Search for the cell housing the specified text and yield its (X, Y) center coordinate. 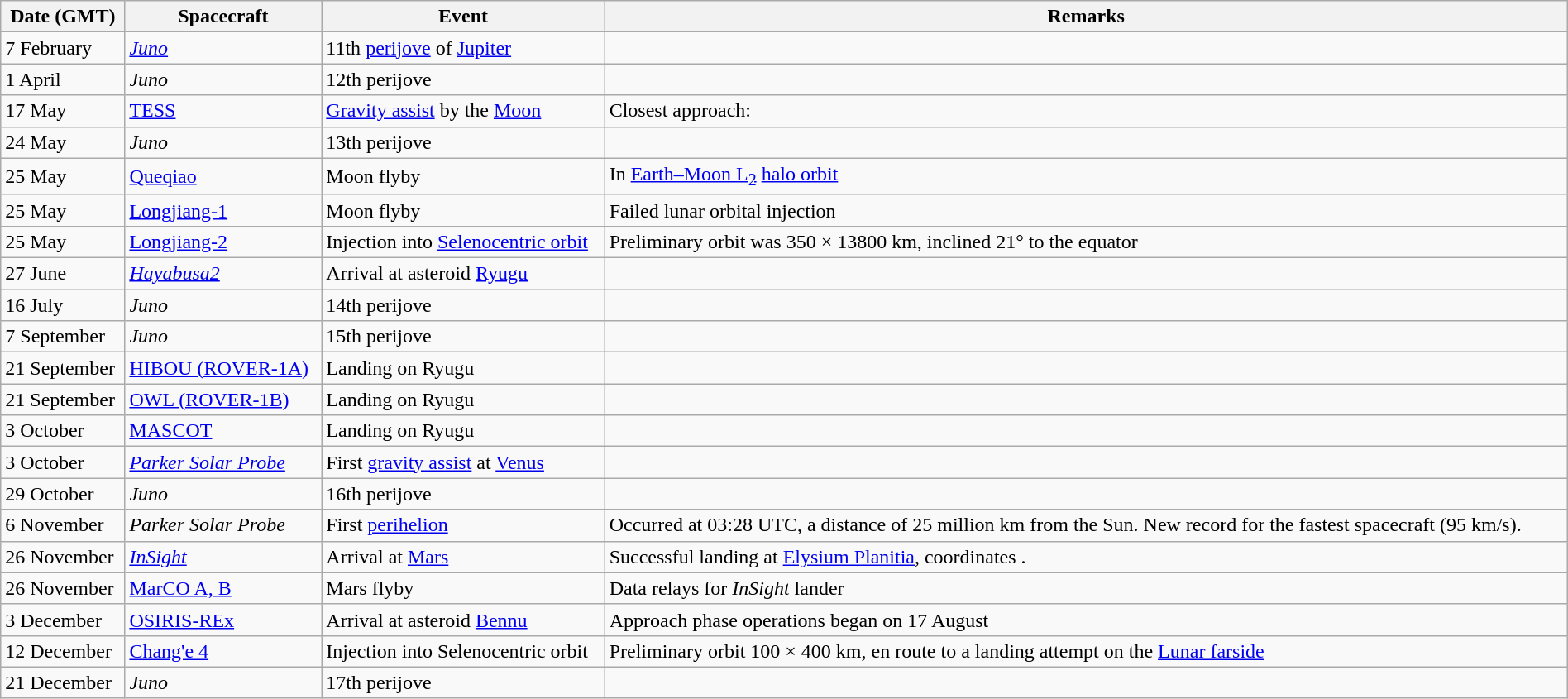
Queqiao (223, 176)
Mars flyby (463, 588)
InSight (223, 557)
11th perijove of Jupiter (463, 48)
16 July (63, 305)
Approach phase operations began on 17 August (1086, 620)
Spacecraft (223, 17)
12 December (63, 651)
Arrival at Mars (463, 557)
17th perijove (463, 682)
Arrival at asteroid Bennu (463, 620)
13th perijove (463, 142)
Longjiang-2 (223, 242)
6 November (63, 525)
Occurred at 03:28 UTC, a distance of 25 million km from the Sun. New record for the fastest spacecraft (95 km/s). (1086, 525)
Successful landing at Elysium Planitia, coordinates . (1086, 557)
OWL (ROVER-1B) (223, 400)
Closest approach: (1086, 111)
Event (463, 17)
12th perijove (463, 79)
OSIRIS-REx (223, 620)
15th perijove (463, 337)
Chang'e 4 (223, 651)
HIBOU (ROVER-1A) (223, 368)
First gravity assist at Venus (463, 462)
Arrival at asteroid Ryugu (463, 274)
14th perijove (463, 305)
Longjiang-1 (223, 210)
17 May (63, 111)
Preliminary orbit 100 × 400 km, en route to a landing attempt on the Lunar farside (1086, 651)
Data relays for InSight lander (1086, 588)
16th perijove (463, 494)
TESS (223, 111)
3 December (63, 620)
MarCO A, B (223, 588)
Remarks (1086, 17)
1 April (63, 79)
Gravity assist by the Moon (463, 111)
In Earth–Moon L2 halo orbit (1086, 176)
First perihelion (463, 525)
MASCOT (223, 431)
7 February (63, 48)
Failed lunar orbital injection (1086, 210)
27 June (63, 274)
Preliminary orbit was 350 × 13800 km, inclined 21° to the equator (1086, 242)
29 October (63, 494)
7 September (63, 337)
Hayabusa2 (223, 274)
24 May (63, 142)
21 December (63, 682)
Date (GMT) (63, 17)
